Provide the [x, y] coordinate of the cell's center where the given text is located.  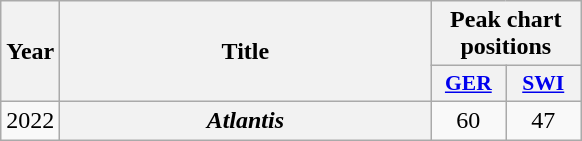
GER [468, 84]
SWI [544, 84]
47 [544, 120]
Year [30, 52]
Atlantis [246, 120]
2022 [30, 120]
Peak chart positions [506, 34]
60 [468, 120]
Title [246, 52]
